Return the [X, Y] coordinate for the center point of the cell that contains the specified text.  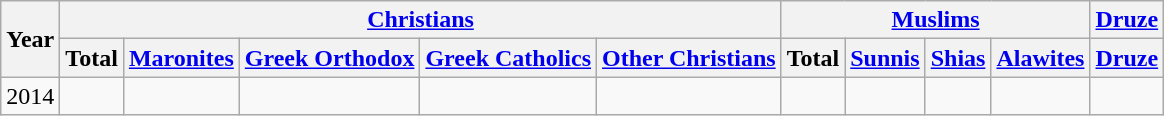
Other Christians [690, 58]
2014 [30, 96]
Greek Catholics [508, 58]
Alawites [1040, 58]
Maronites [181, 58]
Year [30, 39]
Sunnis [885, 58]
Christians [420, 20]
Muslims [936, 20]
Greek Orthodox [330, 58]
Shias [958, 58]
